From the cell containing the given text, extract its center point as [x, y] coordinate. 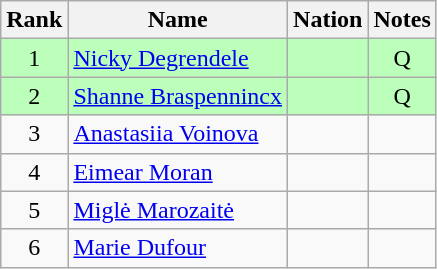
Name [178, 20]
Anastasiia Voinova [178, 134]
Eimear Moran [178, 172]
2 [34, 96]
Notes [402, 20]
Miglė Marozaitė [178, 210]
1 [34, 58]
Rank [34, 20]
Marie Dufour [178, 248]
4 [34, 172]
Nation [328, 20]
6 [34, 248]
3 [34, 134]
Shanne Braspennincx [178, 96]
5 [34, 210]
Nicky Degrendele [178, 58]
